Find where the given text appears and provide that cell's center as [x, y] coordinate. 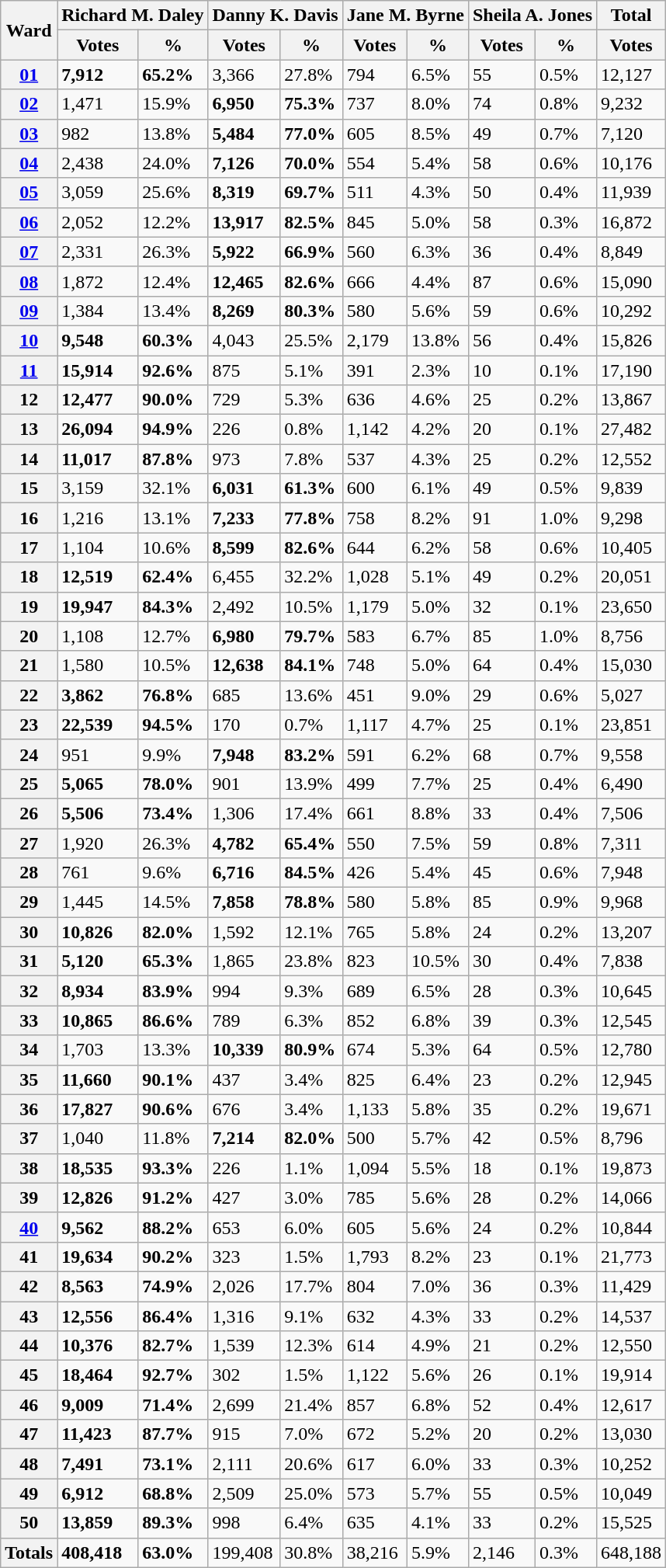
02 [29, 104]
13 [29, 429]
8,796 [632, 1139]
6,716 [244, 873]
632 [374, 1316]
15,525 [632, 1523]
2,052 [98, 222]
1,104 [98, 548]
13,859 [98, 1523]
10,826 [98, 932]
2,146 [501, 1552]
9.3% [311, 991]
7.7% [438, 784]
15,914 [98, 370]
91 [501, 518]
70.0% [311, 163]
825 [374, 1080]
19 [29, 607]
6,490 [632, 784]
2.3% [438, 370]
1,539 [244, 1346]
48 [29, 1464]
73.4% [173, 813]
1,108 [98, 636]
7,233 [244, 518]
982 [98, 134]
1,592 [244, 932]
2,492 [244, 607]
685 [244, 695]
80.3% [311, 311]
14 [29, 459]
80.9% [311, 1050]
951 [98, 754]
1,216 [98, 518]
636 [374, 400]
9,562 [98, 1227]
82.5% [311, 222]
644 [374, 548]
537 [374, 459]
18,464 [98, 1375]
17 [29, 548]
5.9% [438, 1552]
9,232 [632, 104]
426 [374, 873]
550 [374, 843]
845 [374, 222]
6,980 [244, 636]
6,950 [244, 104]
9,839 [632, 488]
2,111 [244, 1464]
15,030 [632, 666]
94.5% [173, 725]
87.7% [173, 1434]
8,934 [98, 991]
758 [374, 518]
88.2% [173, 1227]
408,418 [98, 1552]
653 [244, 1227]
666 [374, 281]
1,179 [374, 607]
11,423 [98, 1434]
591 [374, 754]
68.8% [173, 1493]
10,645 [632, 991]
5.2% [438, 1434]
21,773 [632, 1257]
23.8% [311, 961]
973 [244, 459]
1,133 [374, 1109]
170 [244, 725]
60.3% [173, 340]
10,049 [632, 1493]
1,471 [98, 104]
3,059 [98, 193]
737 [374, 104]
27,482 [632, 429]
12,519 [98, 577]
5,484 [244, 134]
994 [244, 991]
583 [374, 636]
1,117 [374, 725]
9.9% [173, 754]
1.1% [311, 1168]
9.1% [311, 1316]
5,506 [98, 813]
5,027 [632, 695]
748 [374, 666]
6,912 [98, 1493]
10,339 [244, 1050]
323 [244, 1257]
68 [501, 754]
7,491 [98, 1464]
2,438 [98, 163]
6.7% [438, 636]
20,051 [632, 577]
794 [374, 75]
16 [29, 518]
71.4% [173, 1405]
87 [501, 281]
77.8% [311, 518]
3,862 [98, 695]
12,127 [632, 75]
32.1% [173, 488]
1,306 [244, 813]
07 [29, 252]
915 [244, 1434]
86.4% [173, 1316]
13,207 [632, 932]
23,650 [632, 607]
9.0% [438, 695]
86.6% [173, 1020]
77.0% [311, 134]
857 [374, 1405]
9,298 [632, 518]
65.4% [311, 843]
1,316 [244, 1316]
4.9% [438, 1346]
7.8% [311, 459]
8,319 [244, 193]
8,849 [632, 252]
1,580 [98, 666]
689 [374, 991]
46 [29, 1405]
998 [244, 1523]
90.2% [173, 1257]
Sheila A. Jones [532, 16]
13.3% [173, 1050]
9,558 [632, 754]
Richard M. Daley [133, 16]
1,445 [98, 902]
19,873 [632, 1168]
08 [29, 281]
5,065 [98, 784]
674 [374, 1050]
01 [29, 75]
13.6% [311, 695]
47 [29, 1434]
12,552 [632, 459]
302 [244, 1375]
25.6% [173, 193]
4,782 [244, 843]
90.0% [173, 400]
4.1% [438, 1523]
17.4% [311, 813]
12,477 [98, 400]
Danny K. Davis [275, 16]
84.1% [311, 666]
90.1% [173, 1080]
1,865 [244, 961]
26,094 [98, 429]
614 [374, 1346]
93.3% [173, 1168]
12,550 [632, 1346]
12,826 [98, 1198]
9,009 [98, 1405]
05 [29, 193]
391 [374, 370]
94.9% [173, 429]
13.4% [173, 311]
12,780 [632, 1050]
15,826 [632, 340]
3.0% [311, 1198]
06 [29, 222]
12.7% [173, 636]
13.1% [173, 518]
84.3% [173, 607]
52 [501, 1405]
8.5% [438, 134]
04 [29, 163]
20.6% [311, 1464]
13.9% [311, 784]
560 [374, 252]
500 [374, 1139]
22 [29, 695]
785 [374, 1198]
852 [374, 1020]
761 [98, 873]
12.4% [173, 281]
12.2% [173, 222]
44 [29, 1346]
69.7% [311, 193]
676 [244, 1109]
19,947 [98, 607]
7,214 [244, 1139]
7,506 [632, 813]
75.3% [311, 104]
31 [29, 961]
38 [29, 1168]
6,031 [244, 488]
10,844 [632, 1227]
12.1% [311, 932]
1,703 [98, 1050]
12,556 [98, 1316]
89.3% [173, 1523]
87.8% [173, 459]
12,638 [244, 666]
91.2% [173, 1198]
14,066 [632, 1198]
74.9% [173, 1286]
09 [29, 311]
1,793 [374, 1257]
15 [29, 488]
1,028 [374, 577]
8,599 [244, 548]
43 [29, 1316]
13,030 [632, 1434]
27.8% [311, 75]
789 [244, 1020]
7,912 [98, 75]
78.0% [173, 784]
56 [501, 340]
9,968 [632, 902]
6.1% [438, 488]
7,120 [632, 134]
1,384 [98, 311]
4.7% [438, 725]
600 [374, 488]
12.3% [311, 1346]
4.4% [438, 281]
19,671 [632, 1109]
10,865 [98, 1020]
Totals [29, 1552]
7,838 [632, 961]
12,617 [632, 1405]
8,269 [244, 311]
79.7% [311, 636]
Jane M. Byrne [405, 16]
511 [374, 193]
499 [374, 784]
2,331 [98, 252]
4.2% [438, 429]
729 [244, 400]
1,122 [374, 1375]
41 [29, 1257]
1,872 [98, 281]
10,292 [632, 311]
12,545 [632, 1020]
4.6% [438, 400]
0.9% [565, 902]
30.8% [311, 1552]
73.1% [173, 1464]
32.2% [311, 577]
554 [374, 163]
4,043 [244, 340]
8.0% [438, 104]
15.9% [173, 104]
1,094 [374, 1168]
37 [29, 1139]
16,872 [632, 222]
61.3% [311, 488]
17,190 [632, 370]
617 [374, 1464]
13,867 [632, 400]
92.7% [173, 1375]
672 [374, 1434]
18,535 [98, 1168]
25.5% [311, 340]
74 [501, 104]
03 [29, 134]
83.9% [173, 991]
40 [29, 1227]
11 [29, 370]
84.5% [311, 873]
2,179 [374, 340]
38,216 [374, 1552]
661 [374, 813]
11,939 [632, 193]
635 [374, 1523]
78.8% [311, 902]
23,851 [632, 725]
804 [374, 1286]
765 [374, 932]
875 [244, 370]
901 [244, 784]
6,455 [244, 577]
12,945 [632, 1080]
22,539 [98, 725]
1,040 [98, 1139]
823 [374, 961]
90.6% [173, 1109]
8.8% [438, 813]
11.8% [173, 1139]
15,090 [632, 281]
12 [29, 400]
19,634 [98, 1257]
17.7% [311, 1286]
21.4% [311, 1405]
3,159 [98, 488]
92.6% [173, 370]
7,126 [244, 163]
10,252 [632, 1464]
17,827 [98, 1109]
62.4% [173, 577]
11,660 [98, 1080]
66.9% [311, 252]
9.6% [173, 873]
199,408 [244, 1552]
12,465 [244, 281]
76.8% [173, 695]
24.0% [173, 163]
10,405 [632, 548]
14.5% [173, 902]
8,756 [632, 636]
2,509 [244, 1493]
19,914 [632, 1375]
10,376 [98, 1346]
5,922 [244, 252]
7,858 [244, 902]
573 [374, 1493]
7,311 [632, 843]
83.2% [311, 754]
11,017 [98, 459]
437 [244, 1080]
13,917 [244, 222]
1,920 [98, 843]
8,563 [98, 1286]
7.5% [438, 843]
Ward [29, 30]
10.6% [173, 548]
63.0% [173, 1552]
451 [374, 695]
2,699 [244, 1405]
5,120 [98, 961]
427 [244, 1198]
65.3% [173, 961]
2,026 [244, 1286]
82.7% [173, 1346]
10,176 [632, 163]
1,142 [374, 429]
14,537 [632, 1316]
5.5% [438, 1168]
648,188 [632, 1552]
Total [632, 16]
3,366 [244, 75]
34 [29, 1050]
27 [29, 843]
11,429 [632, 1286]
65.2% [173, 75]
25.0% [311, 1493]
9,548 [98, 340]
